Return the (X, Y) coordinate for the center point of the cell that contains the specified text.  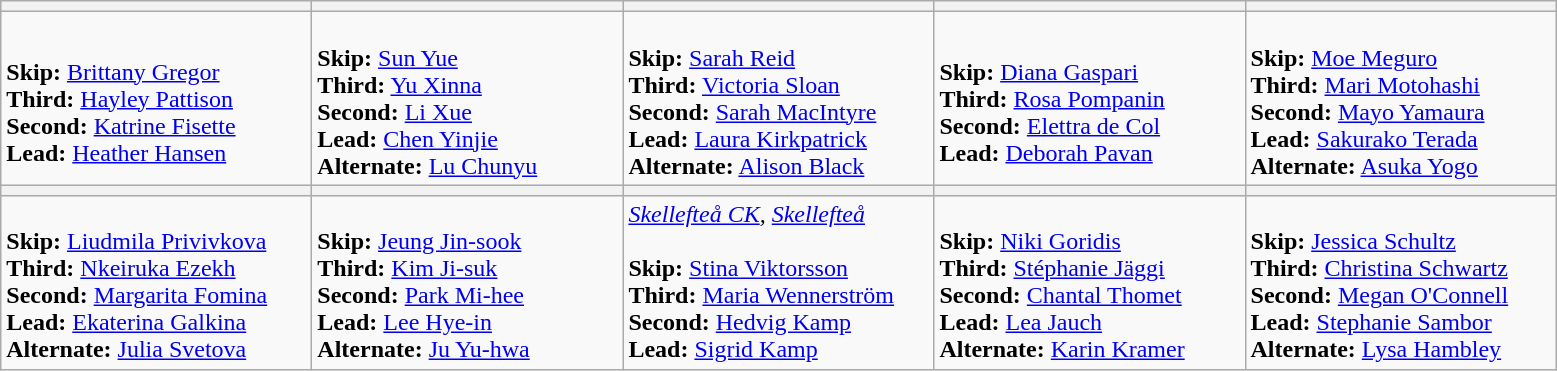
Skip: Sun Yue Third: Yu Xinna Second: Li Xue Lead: Chen Yinjie Alternate: Lu Chunyu (468, 98)
Skip: Jessica Schultz Third: Christina Schwartz Second: Megan O'Connell Lead: Stephanie Sambor Alternate: Lysa Hambley (1400, 282)
Skip: Sarah Reid Third: Victoria Sloan Second: Sarah MacIntyre Lead: Laura Kirkpatrick Alternate: Alison Black (778, 98)
Skip: Diana Gaspari Third: Rosa Pompanin Second: Elettra de Col Lead: Deborah Pavan (1090, 98)
Skip: Brittany Gregor Third: Hayley Pattison Second: Katrine Fisette Lead: Heather Hansen (156, 98)
Skip: Moe Meguro Third: Mari Motohashi Second: Mayo Yamaura Lead: Sakurako Terada Alternate: Asuka Yogo (1400, 98)
Skellefteå CK, SkellefteåSkip: Stina Viktorsson Third: Maria Wennerström Second: Hedvig Kamp Lead: Sigrid Kamp (778, 282)
Skip: Liudmila Privivkova Third: Nkeiruka Ezekh Second: Margarita Fomina Lead: Ekaterina Galkina Alternate: Julia Svetova (156, 282)
Skip: Niki Goridis Third: Stéphanie Jäggi Second: Chantal Thomet Lead: Lea Jauch Alternate: Karin Kramer (1090, 282)
Skip: Jeung Jin-sook Third: Kim Ji-suk Second: Park Mi-hee Lead: Lee Hye-in Alternate: Ju Yu-hwa (468, 282)
